Detect which cell encompasses the target text, then output its (X, Y) center coordinate. 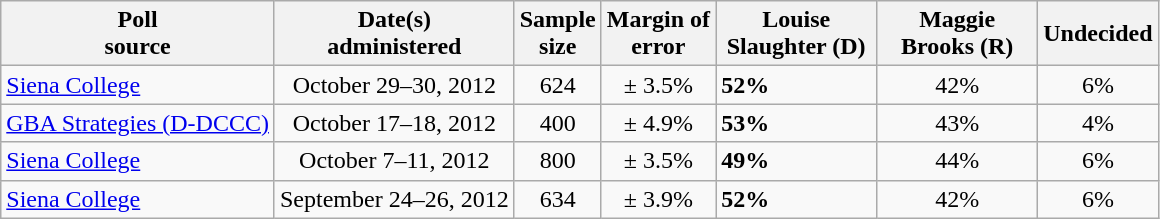
43% (958, 123)
634 (558, 199)
49% (796, 161)
MaggieBrooks (R) (958, 34)
800 (558, 161)
Date(s)administered (394, 34)
Undecided (1098, 34)
44% (958, 161)
400 (558, 123)
October 29–30, 2012 (394, 85)
GBA Strategies (D-DCCC) (138, 123)
LouiseSlaughter (D) (796, 34)
Margin oferror (658, 34)
53% (796, 123)
± 4.9% (658, 123)
624 (558, 85)
± 3.9% (658, 199)
October 17–18, 2012 (394, 123)
October 7–11, 2012 (394, 161)
Samplesize (558, 34)
Pollsource (138, 34)
4% (1098, 123)
September 24–26, 2012 (394, 199)
